Output the (X, Y) coordinate of the center of the cell containing the given text.  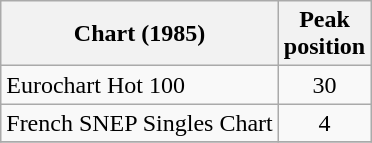
Eurochart Hot 100 (140, 85)
French SNEP Singles Chart (140, 123)
4 (324, 123)
Chart (1985) (140, 34)
30 (324, 85)
Peakposition (324, 34)
